Extract the [X, Y] coordinate from the center of the cell holding the provided text.  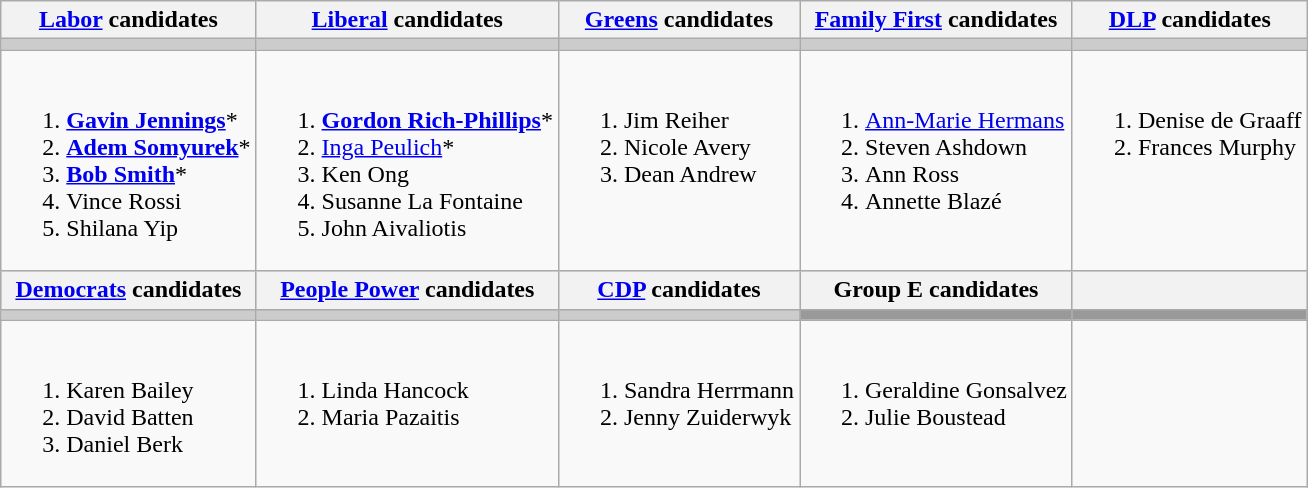
Jim ReiherNicole AveryDean Andrew [678, 160]
Karen BaileyDavid BattenDaniel Berk [128, 404]
Ann-Marie HermansSteven AshdownAnn RossAnnette Blazé [936, 160]
Group E candidates [936, 290]
Greens candidates [678, 20]
Liberal candidates [407, 20]
Labor candidates [128, 20]
Gordon Rich-Phillips*Inga Peulich*Ken OngSusanne La FontaineJohn Aivaliotis [407, 160]
Democrats candidates [128, 290]
Family First candidates [936, 20]
DLP candidates [1190, 20]
Linda HancockMaria Pazaitis [407, 404]
Sandra HerrmannJenny Zuiderwyk [678, 404]
People Power candidates [407, 290]
Gavin Jennings*Adem Somyurek*Bob Smith*Vince RossiShilana Yip [128, 160]
Denise de GraaffFrances Murphy [1190, 160]
Geraldine GonsalvezJulie Boustead [936, 404]
CDP candidates [678, 290]
